For the text-containing cell, return its midpoint in (X, Y) coordinate format. 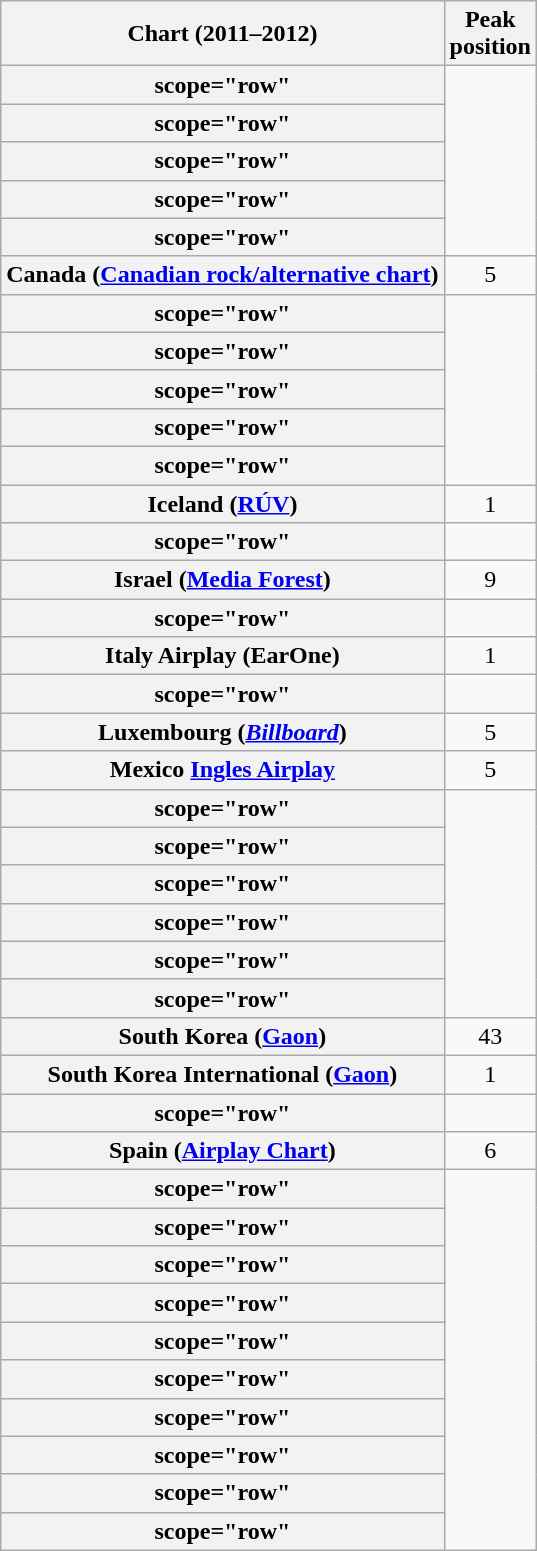
Israel (Media Forest) (222, 580)
Peakposition (490, 34)
Spain (Airplay Chart) (222, 1151)
43 (490, 1036)
Mexico Ingles Airplay (222, 770)
Italy Airplay (EarOne) (222, 656)
Luxembourg (Billboard) (222, 732)
Iceland (RÚV) (222, 503)
6 (490, 1151)
South Korea (Gaon) (222, 1036)
Chart (2011–2012) (222, 34)
South Korea International (Gaon) (222, 1074)
Canada (Canadian rock/alternative chart) (222, 275)
9 (490, 580)
